Pinpoint the cell where the given text exists, returning its [X, Y] midpoint coordinate. 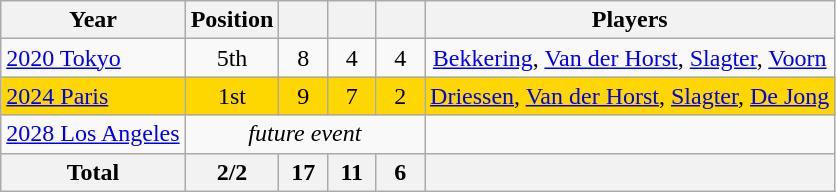
7 [352, 96]
9 [304, 96]
2024 Paris [93, 96]
Position [232, 20]
Total [93, 172]
17 [304, 172]
2028 Los Angeles [93, 134]
Year [93, 20]
2020 Tokyo [93, 58]
8 [304, 58]
Bekkering, Van der Horst, Slagter, Voorn [630, 58]
5th [232, 58]
future event [304, 134]
2/2 [232, 172]
6 [400, 172]
1st [232, 96]
2 [400, 96]
Players [630, 20]
11 [352, 172]
Driessen, Van der Horst, Slagter, De Jong [630, 96]
